Return the (X, Y) coordinate for the center point of the cell that contains the specified text.  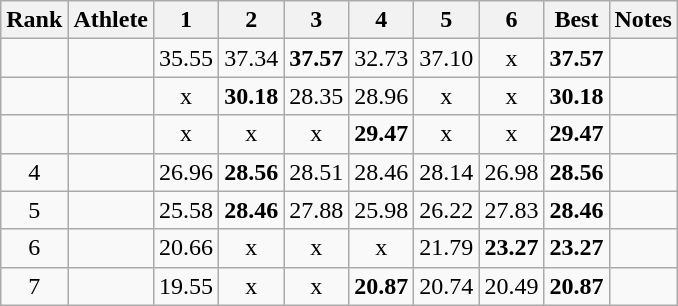
21.79 (446, 248)
37.34 (252, 58)
20.49 (512, 286)
32.73 (382, 58)
3 (316, 20)
37.10 (446, 58)
20.66 (186, 248)
7 (34, 286)
Notes (643, 20)
26.22 (446, 210)
1 (186, 20)
27.88 (316, 210)
35.55 (186, 58)
27.83 (512, 210)
28.14 (446, 172)
25.58 (186, 210)
26.98 (512, 172)
20.74 (446, 286)
25.98 (382, 210)
28.51 (316, 172)
26.96 (186, 172)
28.35 (316, 96)
Athlete (111, 20)
19.55 (186, 286)
Rank (34, 20)
Best (576, 20)
2 (252, 20)
28.96 (382, 96)
